Find where the given text appears and provide that cell's center as (x, y) coordinate. 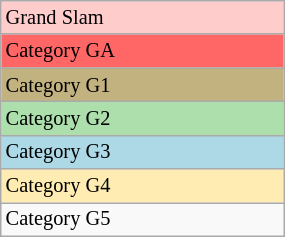
Category G5 (142, 219)
Grand Slam (142, 17)
Category G3 (142, 152)
Category G2 (142, 118)
Category G1 (142, 85)
Category G4 (142, 186)
Category GA (142, 51)
